Output the [x, y] coordinate of the center of the cell containing the given text.  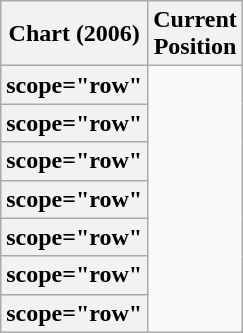
Chart (2006) [74, 34]
CurrentPosition [196, 34]
